Return the (X, Y) coordinate for the center point of the cell that contains the specified text.  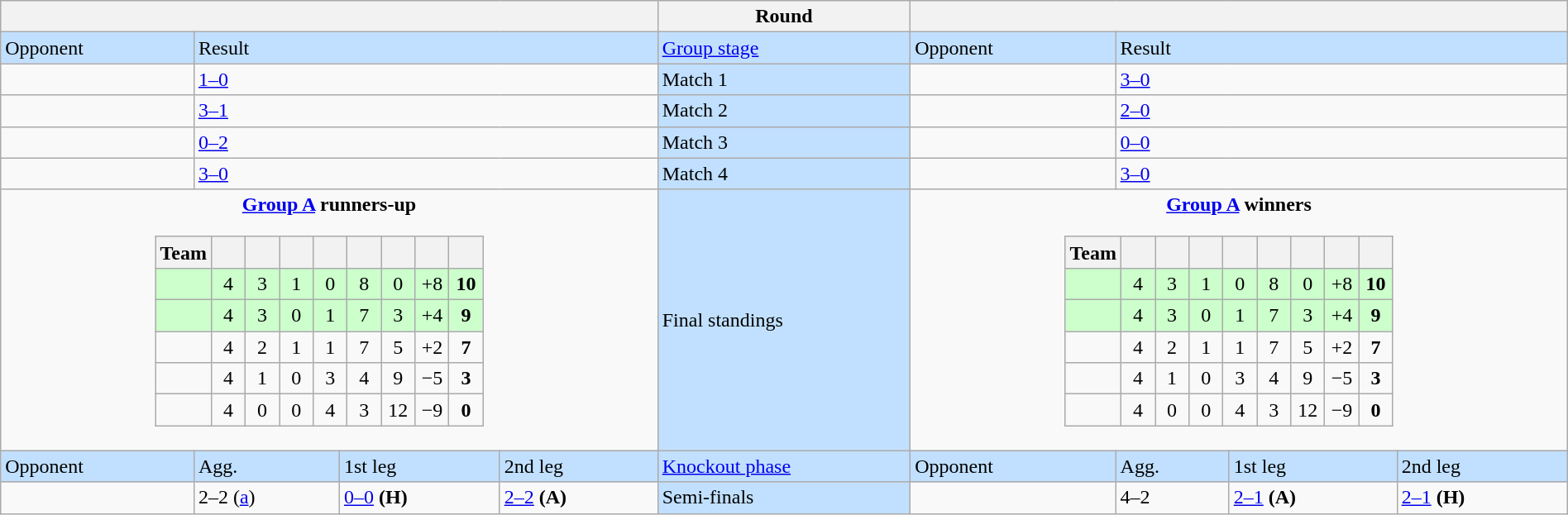
Match 2 (784, 111)
Group A runners-up Team 4 3 1 0 8 0 +8 10 4 3 0 1 7 3 +4 9 4 2 1 1 7 5 +2 7 4 1 0 3 4 9 −5 3 4 0 0 4 3 12 −9 0 (329, 320)
2–1 (H) (1482, 498)
Group stage (784, 48)
2–2 (a) (266, 498)
Round (784, 17)
Match 4 (784, 174)
2–1 (A) (1313, 498)
3–1 (425, 111)
1–0 (425, 79)
Group A winners Team 4 3 1 0 8 0 +8 10 4 3 0 1 7 3 +4 9 4 2 1 1 7 5 +2 7 4 1 0 3 4 9 −5 3 4 0 0 4 3 12 −9 0 (1239, 320)
2–0 (1341, 111)
Semi-finals (784, 498)
Match 1 (784, 79)
0–0 (H) (419, 498)
0–2 (425, 142)
4–2 (1173, 498)
2–2 (A) (579, 498)
Knockout phase (784, 466)
Final standings (784, 320)
0–0 (1341, 142)
Match 3 (784, 142)
